Capture the cell that displays the provided text and extract its (x, y) central coordinate. 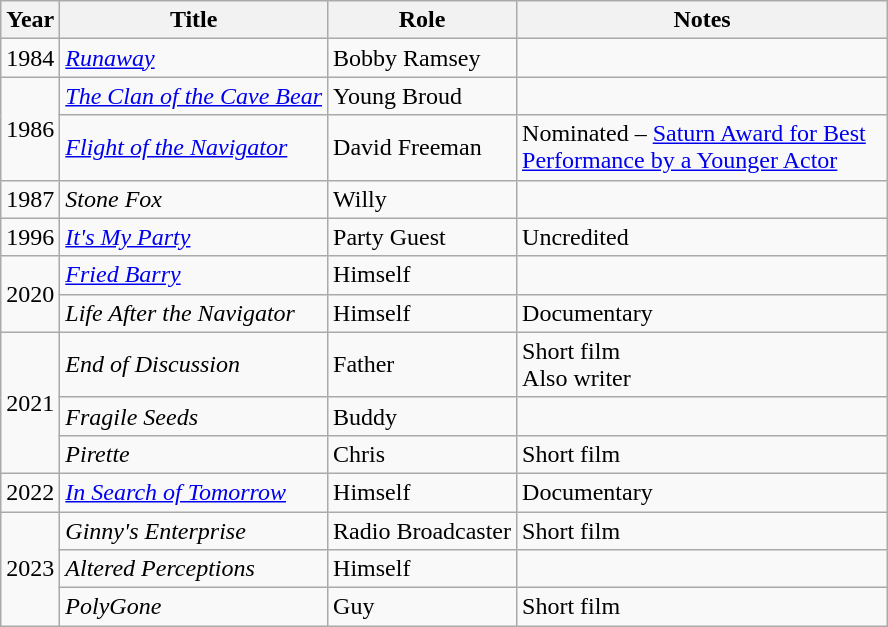
In Search of Tomorrow (194, 492)
Stone Fox (194, 199)
Guy (422, 607)
2020 (30, 294)
2023 (30, 569)
PolyGone (194, 607)
Nominated – Saturn Award for Best Performance by a Younger Actor (702, 148)
Radio Broadcaster (422, 531)
Fried Barry (194, 275)
David Freeman (422, 148)
Willy (422, 199)
Bobby Ramsey (422, 58)
2022 (30, 492)
1987 (30, 199)
The Clan of the Cave Bear (194, 96)
Young Broud (422, 96)
End of Discussion (194, 364)
Fragile Seeds (194, 416)
Party Guest (422, 237)
1996 (30, 237)
Buddy (422, 416)
It's My Party (194, 237)
Pirette (194, 454)
Flight of the Navigator (194, 148)
Notes (702, 20)
Uncredited (702, 237)
Altered Perceptions (194, 569)
Title (194, 20)
2021 (30, 402)
1984 (30, 58)
Year (30, 20)
Chris (422, 454)
Life After the Navigator (194, 313)
Father (422, 364)
Ginny's Enterprise (194, 531)
Short filmAlso writer (702, 364)
1986 (30, 128)
Runaway (194, 58)
Role (422, 20)
